Find where the given text appears and provide that cell's center as [x, y] coordinate. 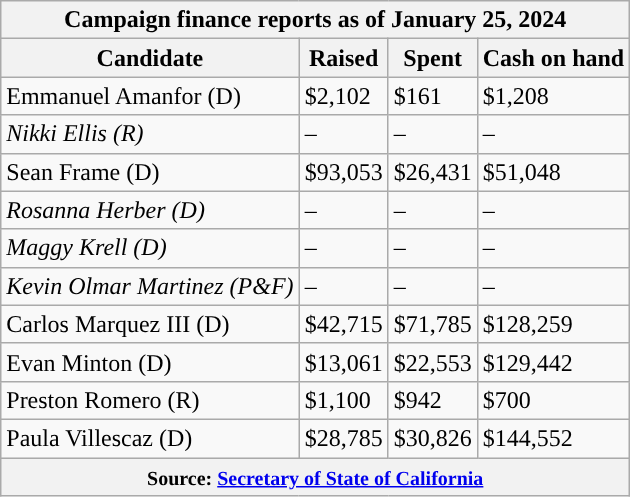
$13,061 [344, 362]
Maggy Krell (D) [150, 248]
$161 [432, 96]
$1,208 [553, 96]
$42,715 [344, 324]
$30,826 [432, 438]
Kevin Olmar Martinez (P&F) [150, 286]
$2,102 [344, 96]
$129,442 [553, 362]
$144,552 [553, 438]
Source: Secretary of State of California [316, 477]
Preston Romero (R) [150, 400]
Raised [344, 58]
Cash on hand [553, 58]
Spent [432, 58]
Paula Villescaz (D) [150, 438]
Rosanna Herber (D) [150, 210]
$28,785 [344, 438]
$942 [432, 400]
Carlos Marquez III (D) [150, 324]
$128,259 [553, 324]
$51,048 [553, 172]
Nikki Ellis (R) [150, 134]
$700 [553, 400]
Sean Frame (D) [150, 172]
$1,100 [344, 400]
$93,053 [344, 172]
$71,785 [432, 324]
Evan Minton (D) [150, 362]
$22,553 [432, 362]
Candidate [150, 58]
$26,431 [432, 172]
Emmanuel Amanfor (D) [150, 96]
Campaign finance reports as of January 25, 2024 [316, 20]
